Identify which cell holds the provided text, then report its [X, Y] central coordinate. 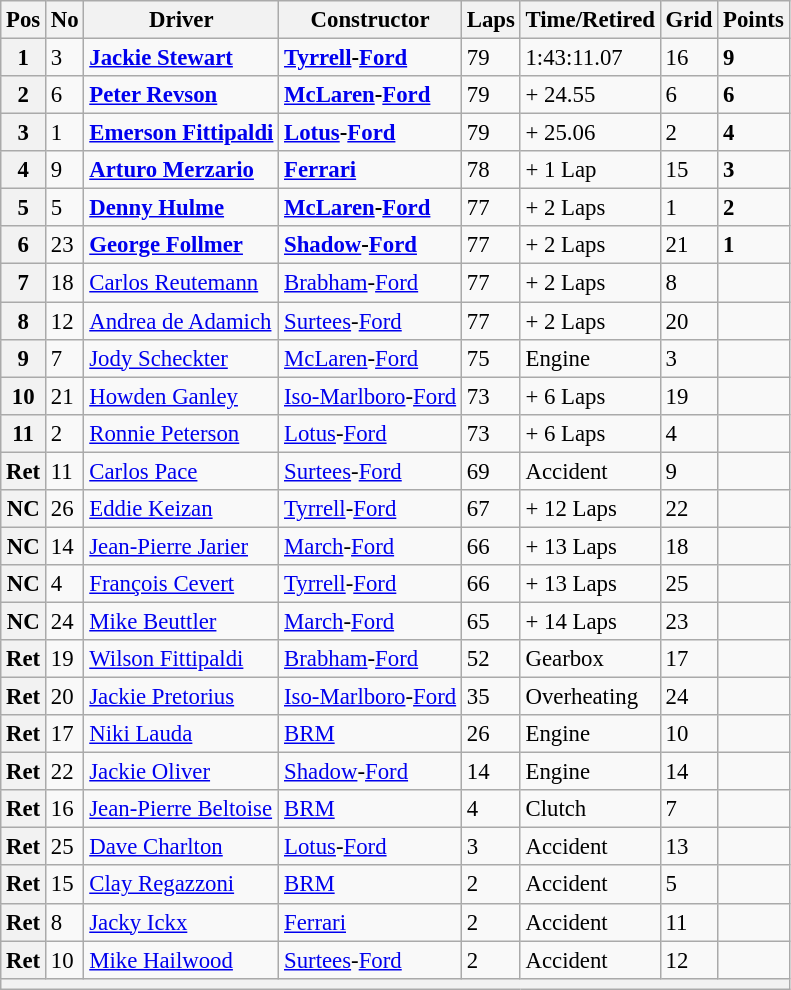
Grid [688, 20]
Pos [24, 20]
Dave Charlton [182, 847]
35 [490, 697]
+ 14 Laps [590, 621]
Mike Beuttler [182, 621]
69 [490, 471]
Jackie Stewart [182, 58]
Ronnie Peterson [182, 433]
Mike Hailwood [182, 960]
Jackie Pretorius [182, 697]
Laps [490, 20]
Jackie Oliver [182, 772]
13 [688, 847]
+ 12 Laps [590, 509]
Jean-Pierre Beltoise [182, 809]
Jody Scheckter [182, 358]
Peter Revson [182, 95]
Arturo Merzario [182, 170]
Constructor [370, 20]
+ 25.06 [590, 133]
Andrea de Adamich [182, 321]
+ 1 Lap [590, 170]
François Cevert [182, 584]
Clutch [590, 809]
1:43:11.07 [590, 58]
75 [490, 358]
Gearbox [590, 659]
67 [490, 509]
Points [754, 20]
Carlos Pace [182, 471]
Emerson Fittipaldi [182, 133]
Denny Hulme [182, 208]
+ 24.55 [590, 95]
Jean-Pierre Jarier [182, 546]
65 [490, 621]
Howden Ganley [182, 396]
Driver [182, 20]
Clay Regazzoni [182, 885]
No [65, 20]
Carlos Reutemann [182, 283]
Jacky Ickx [182, 922]
Eddie Keizan [182, 509]
Niki Lauda [182, 734]
52 [490, 659]
Wilson Fittipaldi [182, 659]
George Follmer [182, 245]
78 [490, 170]
Overheating [590, 697]
Time/Retired [590, 20]
